Scan for the cell matching the given text and deliver its [x, y] coordinate at center. 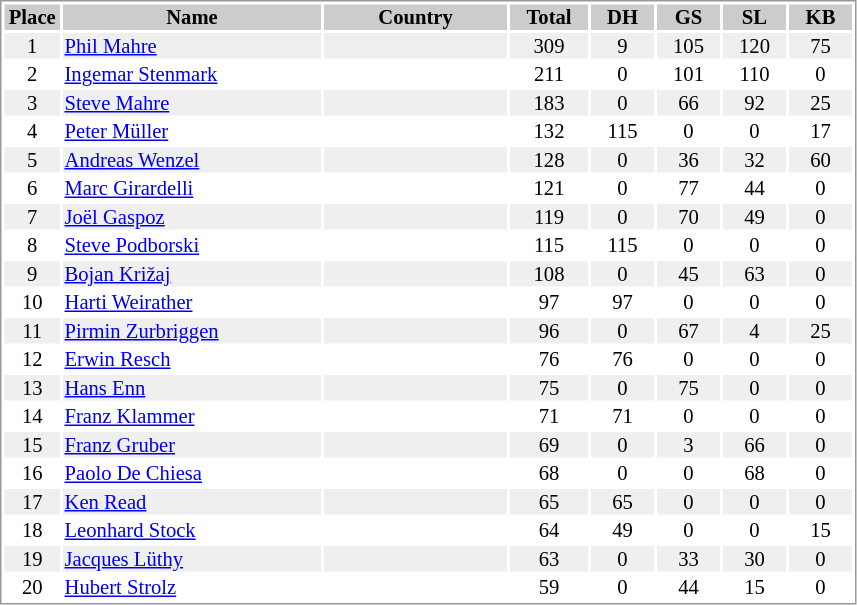
132 [549, 131]
SL [754, 17]
Hubert Strolz [192, 587]
77 [688, 189]
119 [549, 217]
6 [32, 189]
KB [820, 17]
GS [688, 17]
Steve Podborski [192, 245]
105 [688, 46]
45 [688, 274]
20 [32, 587]
36 [688, 160]
Franz Klammer [192, 417]
Total [549, 17]
30 [754, 559]
2 [32, 75]
Joël Gaspoz [192, 217]
19 [32, 559]
Erwin Resch [192, 359]
108 [549, 274]
64 [549, 531]
Marc Girardelli [192, 189]
67 [688, 331]
Pirmin Zurbriggen [192, 331]
14 [32, 417]
8 [32, 245]
16 [32, 473]
10 [32, 303]
Phil Mahre [192, 46]
32 [754, 160]
1 [32, 46]
DH [622, 17]
13 [32, 388]
Paolo De Chiesa [192, 473]
211 [549, 75]
101 [688, 75]
Leonhard Stock [192, 531]
11 [32, 331]
Bojan Križaj [192, 274]
121 [549, 189]
59 [549, 587]
Jacques Lüthy [192, 559]
Franz Gruber [192, 445]
Steve Mahre [192, 103]
120 [754, 46]
Ingemar Stenmark [192, 75]
Country [416, 17]
70 [688, 217]
33 [688, 559]
92 [754, 103]
18 [32, 531]
96 [549, 331]
Harti Weirather [192, 303]
Hans Enn [192, 388]
Name [192, 17]
12 [32, 359]
60 [820, 160]
7 [32, 217]
110 [754, 75]
69 [549, 445]
Andreas Wenzel [192, 160]
309 [549, 46]
Ken Read [192, 502]
Peter Müller [192, 131]
183 [549, 103]
5 [32, 160]
Place [32, 17]
128 [549, 160]
